Scan for the cell matching the given text and deliver its (x, y) coordinate at center. 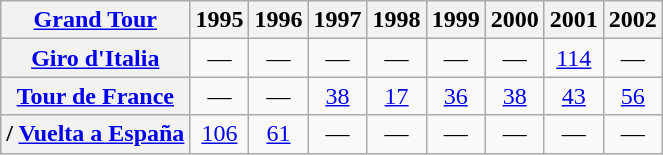
56 (632, 96)
114 (574, 58)
1997 (338, 20)
36 (456, 96)
106 (220, 134)
1998 (396, 20)
1995 (220, 20)
Tour de France (96, 96)
/ Vuelta a España (96, 134)
2002 (632, 20)
2001 (574, 20)
43 (574, 96)
1999 (456, 20)
61 (278, 134)
Grand Tour (96, 20)
2000 (514, 20)
Giro d'Italia (96, 58)
17 (396, 96)
1996 (278, 20)
